Scan for the cell matching the given text and deliver its [x, y] coordinate at center. 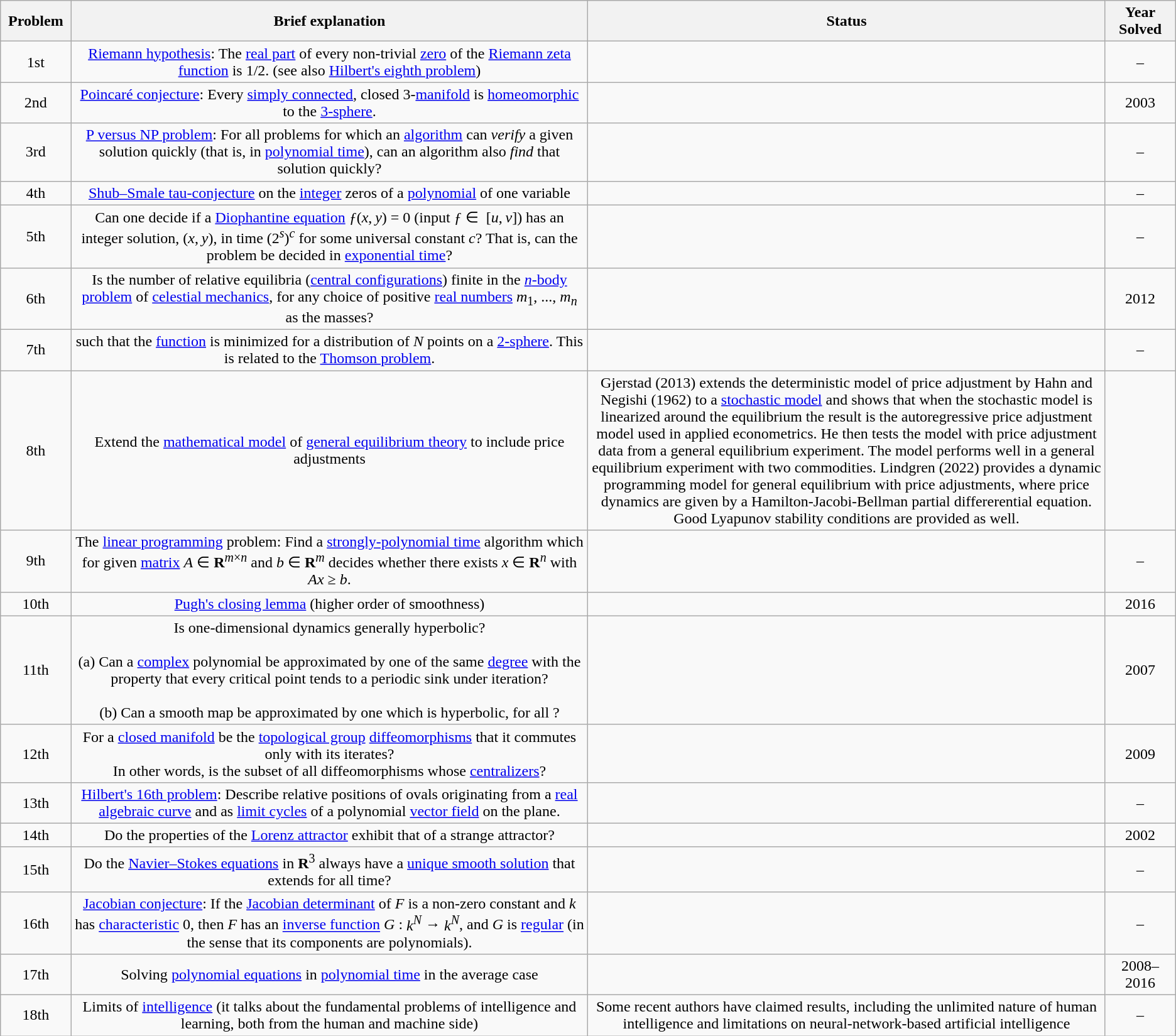
3rd [36, 152]
10th [36, 604]
2008–2016 [1140, 975]
Extend the mathematical model of general equilibrium theory to include price adjustments [329, 450]
8th [36, 450]
Brief explanation [329, 21]
Problem [36, 21]
2002 [1140, 835]
2016 [1140, 604]
Shub–Smale tau-conjecture on the integer zeros of a polynomial of one variable [329, 193]
such that the function is minimized for a distribution of N points on a 2-sphere. This is related to the Thomson problem. [329, 349]
17th [36, 975]
Solving polynomial equations in polynomial time in the average case [329, 975]
2009 [1140, 753]
18th [36, 1015]
Pugh's closing lemma (higher order of smoothness) [329, 604]
Status [847, 21]
Limits of intelligence (it talks about the fundamental problems of intelligence and learning, both from the human and machine side) [329, 1015]
5th [36, 236]
15th [36, 870]
Year Solved [1140, 21]
12th [36, 753]
7th [36, 349]
14th [36, 835]
2012 [1140, 298]
1st [36, 62]
2007 [1140, 670]
Do the properties of the Lorenz attractor exhibit that of a strange attractor? [329, 835]
9th [36, 562]
2003 [1140, 103]
11th [36, 670]
Do the Navier–Stokes equations in R3 always have a unique smooth solution that extends for all time? [329, 870]
6th [36, 298]
13th [36, 803]
2nd [36, 103]
4th [36, 193]
Poincaré conjecture: Every simply connected, closed 3-manifold is homeomorphic to the 3-sphere. [329, 103]
Riemann hypothesis: The real part of every non-trivial zero of the Riemann zeta function is 1/2. (see also Hilbert's eighth problem) [329, 62]
16th [36, 924]
